Identify which cell holds the provided text, then report its (X, Y) central coordinate. 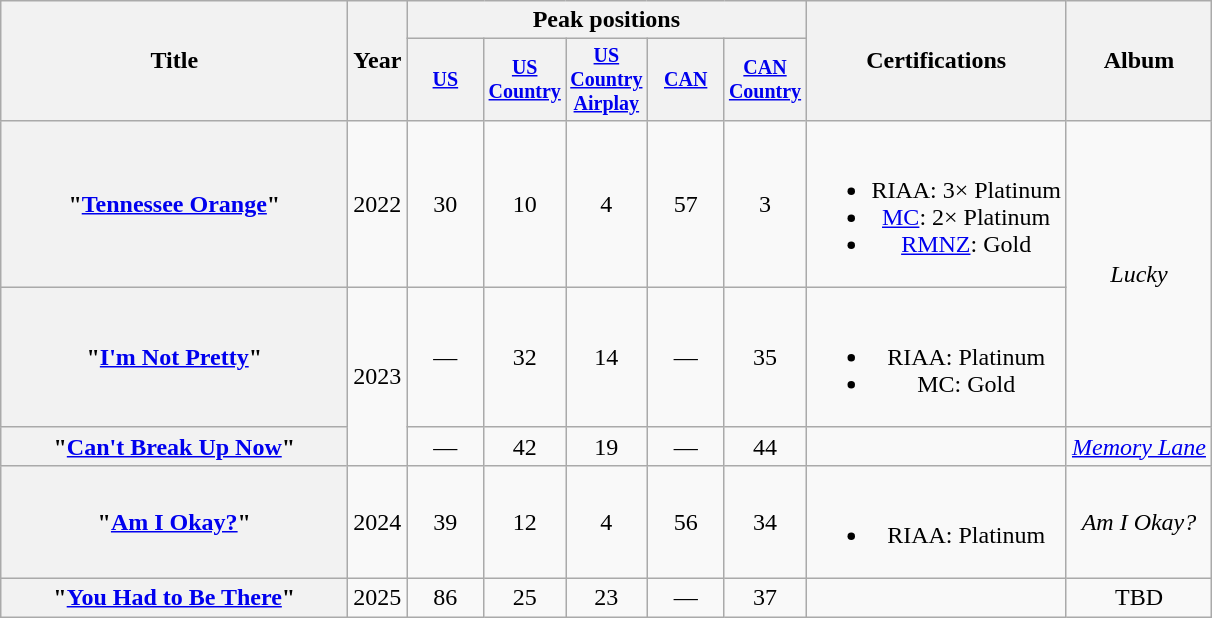
56 (686, 522)
"Can't Break Up Now" (174, 446)
57 (686, 204)
CAN (686, 80)
Am I Okay? (1138, 522)
44 (765, 446)
Title (174, 61)
2025 (378, 598)
25 (525, 598)
30 (446, 204)
US Country (525, 80)
Peak positions (606, 20)
23 (607, 598)
14 (607, 357)
3 (765, 204)
Lucky (1138, 274)
35 (765, 357)
US Country Airplay (607, 80)
CANCountry (765, 80)
Year (378, 61)
"Tennessee Orange" (174, 204)
2022 (378, 204)
Certifications (936, 61)
Memory Lane (1138, 446)
12 (525, 522)
34 (765, 522)
"Am I Okay?" (174, 522)
42 (525, 446)
19 (607, 446)
US (446, 80)
39 (446, 522)
2024 (378, 522)
2023 (378, 376)
RIAA: Platinum (936, 522)
RIAA: PlatinumMC: Gold (936, 357)
"You Had to Be There" (174, 598)
86 (446, 598)
10 (525, 204)
RIAA: 3× PlatinumMC: 2× PlatinumRMNZ: Gold (936, 204)
TBD (1138, 598)
"I'm Not Pretty" (174, 357)
32 (525, 357)
Album (1138, 61)
37 (765, 598)
